Identify which cell holds the provided text, then report its (X, Y) central coordinate. 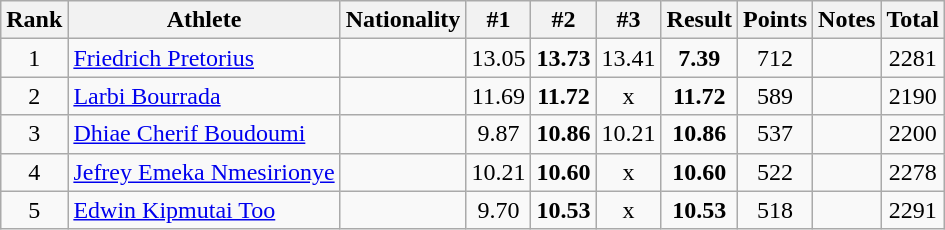
Nationality (403, 20)
13.05 (498, 58)
13.73 (564, 58)
2291 (913, 210)
Edwin Kipmutai Too (204, 210)
#2 (564, 20)
4 (34, 172)
2200 (913, 134)
2190 (913, 96)
5 (34, 210)
537 (774, 134)
#3 (628, 20)
522 (774, 172)
11.69 (498, 96)
9.70 (498, 210)
7.39 (699, 58)
3 (34, 134)
13.41 (628, 58)
712 (774, 58)
Rank (34, 20)
589 (774, 96)
Dhiae Cherif Boudoumi (204, 134)
Total (913, 20)
1 (34, 58)
Points (774, 20)
Notes (847, 20)
Friedrich Pretorius (204, 58)
#1 (498, 20)
Athlete (204, 20)
2281 (913, 58)
Result (699, 20)
Jefrey Emeka Nmesirionye (204, 172)
2 (34, 96)
518 (774, 210)
Larbi Bourrada (204, 96)
9.87 (498, 134)
2278 (913, 172)
